Return (x, y) of the center of cell containing provided text 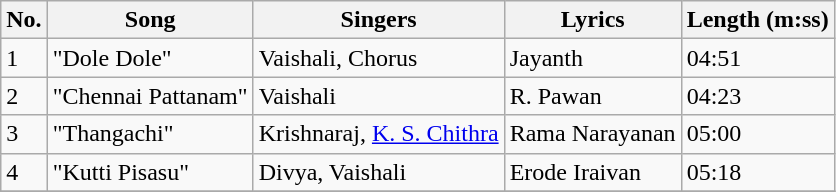
05:00 (758, 134)
Vaishali (378, 96)
04:23 (758, 96)
No. (24, 20)
Erode Iraivan (592, 172)
1 (24, 58)
R. Pawan (592, 96)
Krishnaraj, K. S. Chithra (378, 134)
"Dole Dole" (150, 58)
04:51 (758, 58)
"Chennai Pattanam" (150, 96)
4 (24, 172)
05:18 (758, 172)
Jayanth (592, 58)
Vaishali, Chorus (378, 58)
Singers (378, 20)
Rama Narayanan (592, 134)
3 (24, 134)
Divya, Vaishali (378, 172)
Song (150, 20)
Length (m:ss) (758, 20)
"Kutti Pisasu" (150, 172)
Lyrics (592, 20)
2 (24, 96)
"Thangachi" (150, 134)
